Identify which cell holds the provided text, then report its (x, y) central coordinate. 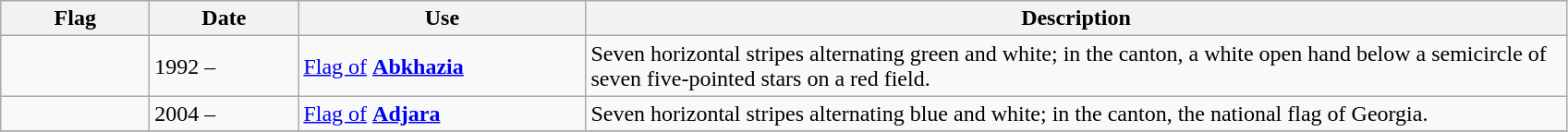
Description (1076, 18)
Seven horizontal stripes alternating blue and white; in the canton, the national flag of Georgia. (1076, 114)
2004 – (224, 114)
Seven horizontal stripes alternating green and white; in the canton, a white open hand below a semicircle of seven five-pointed stars on a red field. (1076, 66)
Flag of Abkhazia (442, 66)
Use (442, 18)
Flag of Adjara (442, 114)
1992 – (224, 66)
Flag (76, 18)
Date (224, 18)
